Scan for the cell matching the given text and deliver its (X, Y) coordinate at center. 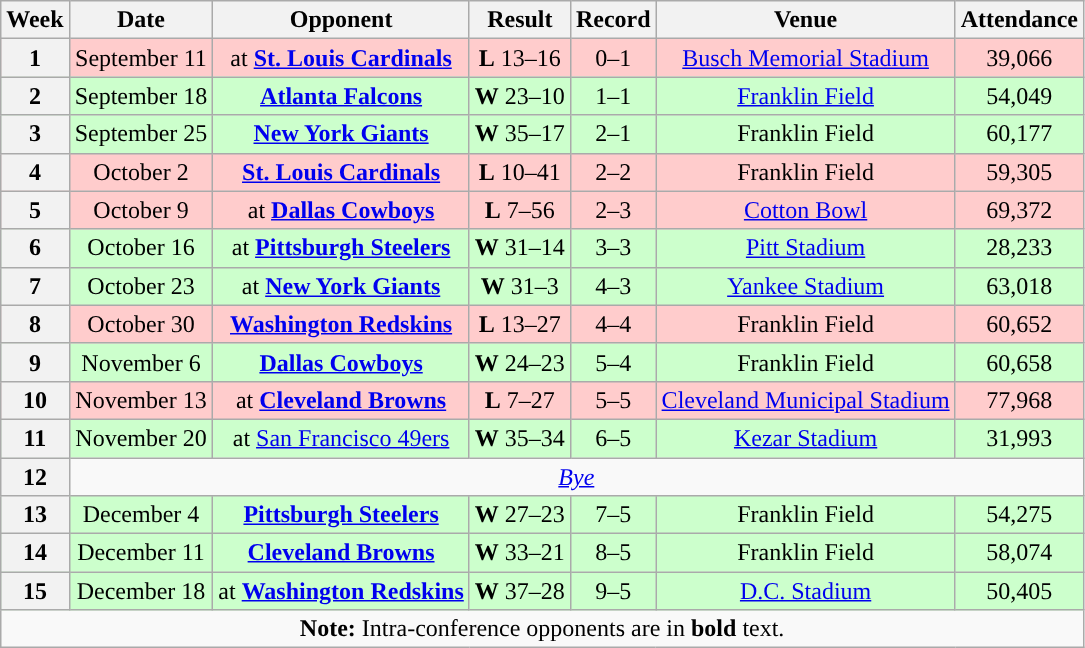
7 (35, 286)
5–4 (613, 362)
12 (35, 477)
9–5 (613, 591)
58,074 (1019, 553)
Busch Memorial Stadium (806, 58)
Result (520, 20)
Record (613, 20)
December 4 (141, 515)
W 31–14 (520, 248)
15 (35, 591)
Dallas Cowboys (341, 362)
D.C. Stadium (806, 591)
14 (35, 553)
at Cleveland Browns (341, 400)
Yankee Stadium (806, 286)
at Dallas Cowboys (341, 210)
77,968 (1019, 400)
5 (35, 210)
1 (35, 58)
W 35–34 (520, 438)
8–5 (613, 553)
6–5 (613, 438)
1–1 (613, 96)
W 35–17 (520, 134)
Venue (806, 20)
October 9 (141, 210)
13 (35, 515)
54,275 (1019, 515)
39,066 (1019, 58)
at Pittsburgh Steelers (341, 248)
4–4 (613, 324)
Atlanta Falcons (341, 96)
11 (35, 438)
at Washington Redskins (341, 591)
at St. Louis Cardinals (341, 58)
W 33–21 (520, 553)
2–2 (613, 172)
Cleveland Browns (341, 553)
Bye (576, 477)
69,372 (1019, 210)
October 23 (141, 286)
November 6 (141, 362)
New York Giants (341, 134)
September 18 (141, 96)
W 23–10 (520, 96)
Washington Redskins (341, 324)
28,233 (1019, 248)
Cotton Bowl (806, 210)
0–1 (613, 58)
at New York Giants (341, 286)
Pitt Stadium (806, 248)
3–3 (613, 248)
November 20 (141, 438)
10 (35, 400)
at San Francisco 49ers (341, 438)
Attendance (1019, 20)
Cleveland Municipal Stadium (806, 400)
Week (35, 20)
November 13 (141, 400)
60,658 (1019, 362)
September 25 (141, 134)
Kezar Stadium (806, 438)
7–5 (613, 515)
Date (141, 20)
6 (35, 248)
4 (35, 172)
Pittsburgh Steelers (341, 515)
3 (35, 134)
L 7–56 (520, 210)
L 7–27 (520, 400)
60,177 (1019, 134)
54,049 (1019, 96)
October 16 (141, 248)
October 2 (141, 172)
W 31–3 (520, 286)
December 11 (141, 553)
September 11 (141, 58)
8 (35, 324)
W 37–28 (520, 591)
December 18 (141, 591)
31,993 (1019, 438)
2 (35, 96)
9 (35, 362)
L 10–41 (520, 172)
59,305 (1019, 172)
Note: Intra-conference opponents are in bold text. (542, 629)
5–5 (613, 400)
2–3 (613, 210)
50,405 (1019, 591)
October 30 (141, 324)
St. Louis Cardinals (341, 172)
Opponent (341, 20)
63,018 (1019, 286)
L 13–27 (520, 324)
2–1 (613, 134)
W 27–23 (520, 515)
W 24–23 (520, 362)
L 13–16 (520, 58)
4–3 (613, 286)
60,652 (1019, 324)
